Determine the [X, Y] coordinate at the center of the cell enclosing the given text.  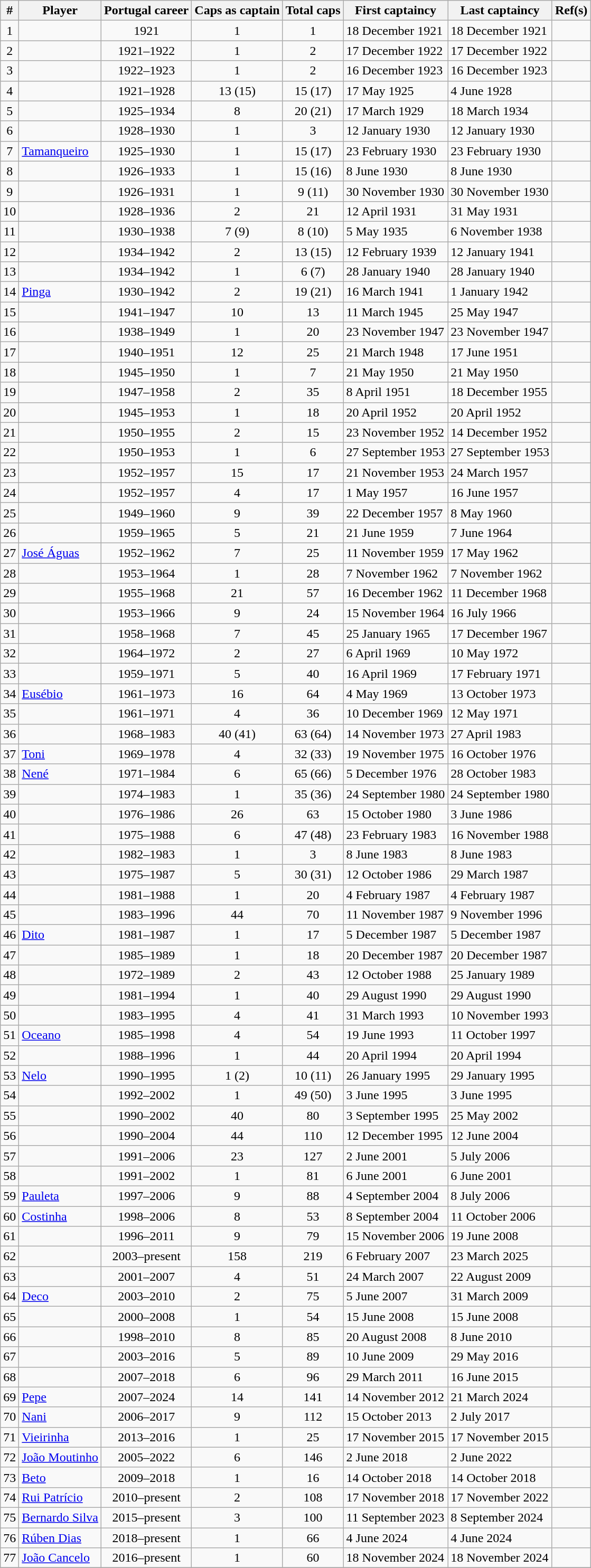
16 December 1962 [396, 593]
1925–1930 [147, 151]
1971–1984 [147, 774]
110 [313, 1136]
Last captaincy [500, 11]
Caps as captain [237, 11]
1921–1928 [147, 91]
55 [10, 1116]
1928–1930 [147, 131]
31 March 1993 [396, 1015]
1950–1953 [147, 452]
2 June 2001 [396, 1156]
1938–1949 [147, 332]
17 June 1951 [500, 352]
1981–1987 [147, 935]
22 December 1957 [396, 513]
1974–1983 [147, 794]
Nelo [60, 1075]
4 June 1928 [500, 91]
32 (33) [313, 754]
Pinga [60, 292]
1975–1988 [147, 834]
11 [10, 231]
46 [10, 935]
108 [313, 1497]
5 December 1976 [396, 774]
2007–2018 [147, 1377]
1988–1996 [147, 1055]
80 [313, 1116]
1983–1996 [147, 915]
1997–2006 [147, 1196]
34 [10, 694]
Costinha [60, 1216]
6 April 1969 [396, 654]
22 August 2009 [500, 1277]
Dito [60, 935]
14 December 1952 [500, 432]
2003–2016 [147, 1357]
1955–1968 [147, 593]
71 [10, 1437]
1972–1989 [147, 975]
81 [313, 1176]
88 [313, 1196]
1921 [147, 31]
68 [10, 1377]
30 [10, 613]
1953–1966 [147, 613]
1992–2002 [147, 1095]
17 May 1925 [396, 91]
Nené [60, 774]
12 October 1988 [396, 975]
11 November 1959 [396, 553]
Bernardo Silva [60, 1517]
2007–2024 [147, 1397]
2 June 2022 [500, 1457]
2015–present [147, 1517]
2010–present [147, 1497]
1959–1965 [147, 533]
1952–1962 [147, 553]
1930–1942 [147, 292]
17 December 1967 [500, 634]
2016–present [147, 1558]
29 [10, 593]
65 [10, 1317]
1985–1989 [147, 955]
52 [10, 1055]
15 November 2006 [396, 1236]
3 September 1995 [396, 1116]
13 October 1973 [500, 694]
79 [313, 1236]
21 March 1948 [396, 352]
10 May 1972 [500, 654]
1961–1971 [147, 714]
35 (36) [313, 794]
1976–1986 [147, 814]
8 May 1960 [500, 513]
Eusébio [60, 694]
1961–1973 [147, 694]
38 [10, 774]
João Cancelo [60, 1558]
65 (66) [313, 774]
9 November 1996 [500, 915]
17 May 1962 [500, 553]
# [10, 11]
2018–present [147, 1538]
Nani [60, 1417]
62 [10, 1257]
18 March 1934 [500, 111]
16 April 1969 [396, 674]
48 [10, 975]
47 [10, 955]
32 [10, 654]
1968–1983 [147, 734]
1975–1987 [147, 874]
12 April 1931 [396, 211]
69 [10, 1397]
31 May 1931 [500, 211]
3 June 1986 [500, 814]
5 June 2007 [396, 1297]
96 [313, 1377]
1981–1988 [147, 895]
8 June 2010 [500, 1337]
6 February 2007 [396, 1257]
1985–1998 [147, 1035]
1925–1934 [147, 111]
16 October 1976 [500, 754]
16 March 1941 [396, 292]
2003–present [147, 1257]
1990–2002 [147, 1116]
127 [313, 1156]
16 July 1966 [500, 613]
23 March 2025 [500, 1257]
10 (11) [313, 1075]
33 [10, 674]
29 March 1987 [500, 874]
4 May 1969 [396, 694]
12 February 1939 [396, 252]
72 [10, 1457]
14 November 2012 [396, 1397]
11 December 1968 [500, 593]
17 November 2018 [396, 1497]
17 March 1929 [396, 111]
8 September 2024 [500, 1517]
1953–1964 [147, 573]
85 [313, 1337]
40 (41) [237, 734]
11 March 1945 [396, 312]
23 February 1983 [396, 834]
112 [313, 1417]
63 (64) [313, 734]
1945–1950 [147, 372]
Portugal career [147, 11]
50 [10, 1015]
15 October 1980 [396, 814]
2001–2007 [147, 1277]
219 [313, 1257]
25 May 2002 [500, 1116]
10 June 2009 [396, 1357]
10 December 1969 [396, 714]
Pauleta [60, 1196]
2 June 2018 [396, 1457]
7 (9) [237, 231]
Pepe [60, 1397]
76 [10, 1538]
2009–2018 [147, 1477]
12 October 1986 [396, 874]
1921–1922 [147, 51]
31 [10, 634]
First captaincy [396, 11]
11 November 1987 [396, 915]
6 (7) [313, 272]
29 January 1995 [500, 1075]
31 March 2009 [500, 1297]
2013–2016 [147, 1437]
25 May 1947 [500, 312]
1945–1953 [147, 412]
José Águas [60, 553]
14 November 1973 [396, 734]
100 [313, 1517]
Player [60, 11]
24 March 2007 [396, 1277]
25 January 1989 [500, 975]
2000–2008 [147, 1317]
21 November 1953 [396, 473]
1991–2002 [147, 1176]
1981–1994 [147, 995]
12 January 1941 [500, 252]
1990–2004 [147, 1136]
19 June 2008 [500, 1236]
49 (50) [313, 1095]
16 November 1988 [500, 834]
11 September 2023 [396, 1517]
Deco [60, 1297]
Toni [60, 754]
141 [313, 1397]
1 (2) [237, 1075]
Rúben Dias [60, 1538]
17 February 1971 [500, 674]
1983–1995 [147, 1015]
37 [10, 754]
19 (21) [313, 292]
1926–1933 [147, 171]
61 [10, 1236]
25 January 1965 [396, 634]
1991–2006 [147, 1156]
Rui Patrício [60, 1497]
7 June 1964 [500, 533]
1930–1938 [147, 231]
6 November 1938 [500, 231]
1947–1958 [147, 392]
146 [313, 1457]
1998–2010 [147, 1337]
15 October 2013 [396, 1417]
5 July 2006 [500, 1156]
1982–1983 [147, 854]
2005–2022 [147, 1457]
56 [10, 1136]
17 November 2022 [500, 1497]
27 April 1983 [500, 734]
73 [10, 1477]
22 [10, 452]
Beto [60, 1477]
16 June 1957 [500, 493]
30 (31) [313, 874]
18 December 1955 [500, 392]
29 May 2016 [500, 1357]
8 April 1951 [396, 392]
15 November 1964 [396, 613]
20 (21) [313, 111]
2006–2017 [147, 1417]
5 May 1935 [396, 231]
23 November 1952 [396, 432]
Tamanqueiro [60, 151]
26 January 1995 [396, 1075]
47 (48) [313, 834]
11 October 1997 [500, 1035]
12 December 1995 [396, 1136]
1 May 1957 [396, 493]
8 September 2004 [396, 1216]
20 August 2008 [396, 1337]
2 July 2017 [500, 1417]
Ref(s) [571, 11]
19 November 1975 [396, 754]
12 May 1971 [500, 714]
4 September 2004 [396, 1196]
11 October 2006 [500, 1216]
1950–1955 [147, 432]
8 July 2006 [500, 1196]
1990–1995 [147, 1075]
1922–1923 [147, 71]
28 October 1983 [500, 774]
Total caps [313, 11]
42 [10, 854]
67 [10, 1357]
8 (10) [313, 231]
1926–1931 [147, 191]
19 [10, 392]
1949–1960 [147, 513]
1940–1951 [147, 352]
24 March 1957 [500, 473]
João Moutinho [60, 1457]
Vieirinha [60, 1437]
89 [313, 1357]
158 [237, 1257]
59 [10, 1196]
10 November 1993 [500, 1015]
1964–1972 [147, 654]
49 [10, 995]
1998–2006 [147, 1216]
2003–2010 [147, 1297]
1969–1978 [147, 754]
77 [10, 1558]
1958–1968 [147, 634]
1 January 1942 [500, 292]
1941–1947 [147, 312]
1928–1936 [147, 211]
1959–1971 [147, 674]
16 June 2015 [500, 1377]
21 March 2024 [500, 1397]
74 [10, 1497]
12 June 2004 [500, 1136]
1996–2011 [147, 1236]
9 (11) [313, 191]
58 [10, 1176]
19 June 1993 [396, 1035]
29 March 2011 [396, 1377]
15 (16) [313, 171]
21 June 1959 [396, 533]
Oceano [60, 1035]
